Detect which cell encompasses the target text, then output its (x, y) center coordinate. 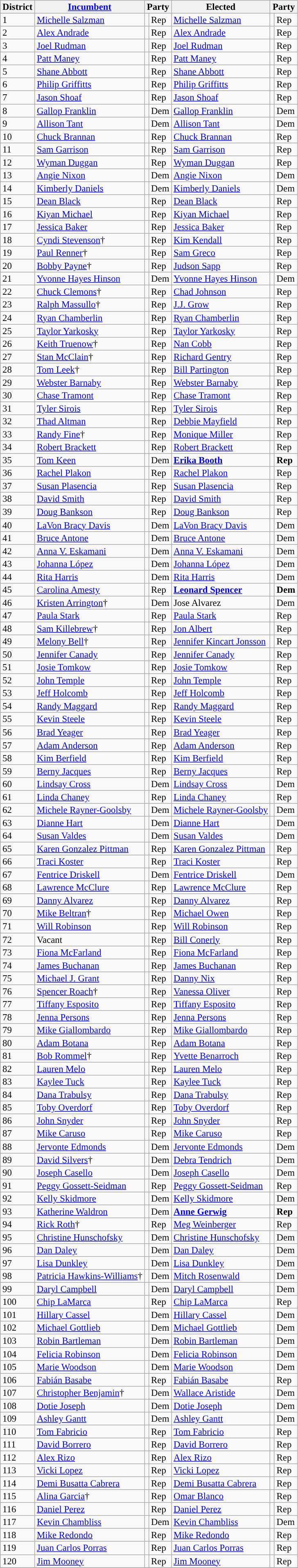
28 (18, 370)
Richard Gentry (221, 357)
Chuck Clemons† (90, 292)
109 (18, 1419)
89 (18, 1160)
Bill Conerly (221, 940)
31 (18, 408)
Nan Cobb (221, 344)
68 (18, 888)
Anne Gerwig (221, 1211)
Paul Renner† (90, 253)
43 (18, 564)
82 (18, 1069)
Ralph Massullo† (90, 305)
16 (18, 214)
21 (18, 279)
42 (18, 551)
Erika Booth (221, 460)
93 (18, 1211)
Sam Killebrew† (90, 628)
17 (18, 227)
Debbie Mayfield (221, 421)
Thad Altman (90, 421)
J.J. Grow (221, 305)
47 (18, 616)
Christopher Benjamin† (90, 1393)
Cyndi Stevenson† (90, 240)
107 (18, 1393)
102 (18, 1328)
Chad Johnson (221, 292)
61 (18, 797)
24 (18, 318)
113 (18, 1470)
44 (18, 577)
85 (18, 1108)
18 (18, 240)
117 (18, 1522)
Omar Blanco (221, 1496)
Tom Leek† (90, 370)
100 (18, 1302)
51 (18, 667)
115 (18, 1496)
1 (18, 20)
Bobby Payne† (90, 266)
67 (18, 875)
79 (18, 1030)
Mitch Rosenwald (221, 1276)
2 (18, 33)
71 (18, 926)
73 (18, 952)
29 (18, 382)
Alina Garcia† (90, 1496)
26 (18, 344)
Stan McClain† (90, 357)
20 (18, 266)
66 (18, 862)
58 (18, 758)
120 (18, 1561)
49 (18, 642)
Vanessa Oliver (221, 991)
116 (18, 1509)
Incumbent (90, 7)
53 (18, 693)
62 (18, 810)
22 (18, 292)
94 (18, 1224)
Michael Owen (221, 913)
39 (18, 512)
14 (18, 188)
57 (18, 745)
12 (18, 162)
Rick Roth† (90, 1224)
108 (18, 1406)
Elected (221, 7)
111 (18, 1445)
Vacant (90, 940)
Mike Beltran† (90, 913)
98 (18, 1276)
35 (18, 460)
41 (18, 538)
27 (18, 357)
112 (18, 1457)
40 (18, 525)
15 (18, 201)
Sam Greco (221, 253)
97 (18, 1263)
74 (18, 965)
Kristen Arrington† (90, 603)
48 (18, 628)
3 (18, 46)
77 (18, 1004)
33 (18, 435)
11 (18, 149)
54 (18, 706)
Kim Kendall (221, 240)
86 (18, 1121)
78 (18, 1017)
96 (18, 1250)
90 (18, 1172)
19 (18, 253)
Judson Sapp (221, 266)
83 (18, 1082)
Melony Bell† (90, 642)
9 (18, 123)
Keith Truenow† (90, 344)
Jennifer Kincart Jonsson (221, 642)
Bill Partington (221, 370)
59 (18, 771)
65 (18, 849)
Bob Rommel† (90, 1056)
45 (18, 590)
Spencer Roach† (90, 991)
Monique Miller (221, 435)
64 (18, 836)
25 (18, 331)
88 (18, 1147)
60 (18, 784)
10 (18, 137)
104 (18, 1354)
30 (18, 396)
6 (18, 84)
105 (18, 1367)
34 (18, 447)
46 (18, 603)
38 (18, 499)
55 (18, 719)
87 (18, 1134)
Leonard Spencer (221, 590)
63 (18, 823)
81 (18, 1056)
114 (18, 1484)
Katherine Waldron (90, 1211)
Tom Keen (90, 460)
Meg Weinberger (221, 1224)
5 (18, 72)
Danny Nix (221, 978)
119 (18, 1548)
District (18, 7)
23 (18, 305)
Debra Tendrich (221, 1160)
Yvette Benarroch (221, 1056)
Jose Alvarez (221, 603)
13 (18, 175)
8 (18, 111)
91 (18, 1186)
92 (18, 1199)
Carolina Amesty (90, 590)
Michael J. Grant (90, 978)
32 (18, 421)
Wallace Aristide (221, 1393)
99 (18, 1289)
101 (18, 1315)
52 (18, 680)
Jon Albert (221, 628)
103 (18, 1341)
4 (18, 59)
80 (18, 1043)
110 (18, 1431)
37 (18, 486)
118 (18, 1535)
69 (18, 901)
Randy Fine† (90, 435)
95 (18, 1237)
56 (18, 732)
76 (18, 991)
84 (18, 1095)
David Silvers† (90, 1160)
Patricia Hawkins-Williams† (90, 1276)
75 (18, 978)
36 (18, 473)
70 (18, 913)
106 (18, 1380)
50 (18, 655)
72 (18, 940)
7 (18, 98)
